Search for the cell housing the specified text and yield its (X, Y) center coordinate. 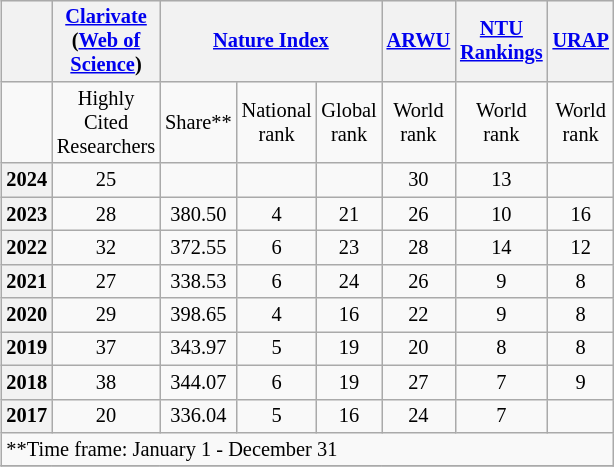
30 (419, 180)
2021 (27, 281)
2018 (27, 382)
398.65 (198, 315)
2017 (27, 416)
Nationalrank (277, 123)
343.97 (198, 349)
23 (348, 248)
**Time frame: January 1 - December 31 (308, 450)
338.53 (198, 281)
2022 (27, 248)
2019 (27, 349)
10 (501, 214)
29 (106, 315)
2020 (27, 315)
Highly CitedResearchers (106, 123)
Share** (198, 123)
380.50 (198, 214)
14 (501, 248)
25 (106, 180)
13 (501, 180)
38 (106, 382)
2023 (27, 214)
URAP (581, 41)
Nature Index (271, 41)
32 (106, 248)
2024 (27, 180)
372.55 (198, 248)
Clarivate (Web of Science) (106, 41)
336.04 (198, 416)
22 (419, 315)
Globalrank (348, 123)
37 (106, 349)
12 (581, 248)
21 (348, 214)
NTU Rankings (501, 41)
344.07 (198, 382)
ARWU (419, 41)
